Pinpoint the cell where the given text exists, returning its (X, Y) midpoint coordinate. 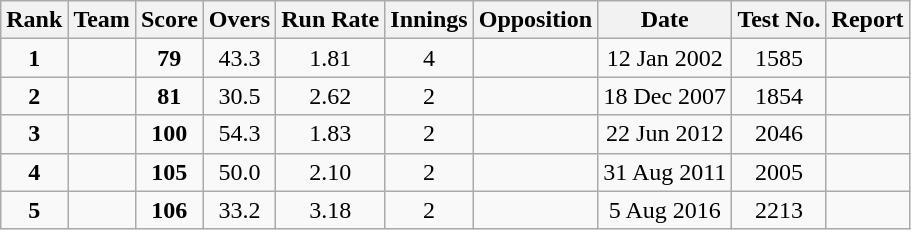
Team (102, 20)
3.18 (330, 210)
18 Dec 2007 (665, 96)
1854 (779, 96)
30.5 (239, 96)
54.3 (239, 134)
43.3 (239, 58)
79 (169, 58)
2046 (779, 134)
1585 (779, 58)
106 (169, 210)
50.0 (239, 172)
33.2 (239, 210)
12 Jan 2002 (665, 58)
Opposition (535, 20)
Rank (34, 20)
Score (169, 20)
5 (34, 210)
2.10 (330, 172)
Test No. (779, 20)
1.81 (330, 58)
Report (868, 20)
100 (169, 134)
22 Jun 2012 (665, 134)
105 (169, 172)
81 (169, 96)
Run Rate (330, 20)
2005 (779, 172)
2213 (779, 210)
5 Aug 2016 (665, 210)
1 (34, 58)
31 Aug 2011 (665, 172)
Overs (239, 20)
1.83 (330, 134)
Innings (429, 20)
Date (665, 20)
2.62 (330, 96)
3 (34, 134)
